For the text-containing cell, return its midpoint in [X, Y] coordinate format. 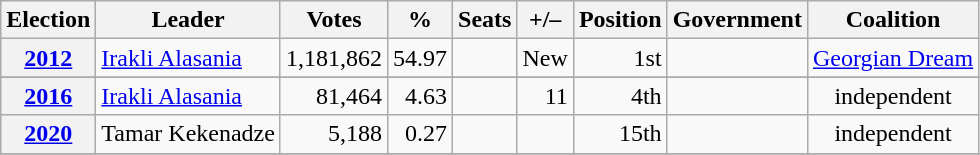
81,464 [334, 96]
+/– [545, 20]
Tamar Kekenadze [188, 134]
New [545, 58]
2016 [48, 96]
2012 [48, 58]
54.97 [420, 58]
1st [620, 58]
Leader [188, 20]
% [420, 20]
0.27 [420, 134]
Votes [334, 20]
1,181,862 [334, 58]
Election [48, 20]
2020 [48, 134]
4th [620, 96]
Position [620, 20]
Government [737, 20]
Georgian Dream [892, 58]
4.63 [420, 96]
5,188 [334, 134]
Coalition [892, 20]
11 [545, 96]
Seats [485, 20]
15th [620, 134]
